Identify which cell holds the provided text, then report its [x, y] central coordinate. 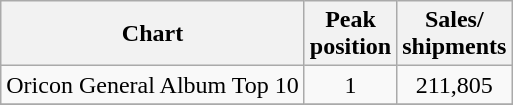
211,805 [454, 85]
1 [350, 85]
Peakposition [350, 34]
Sales/shipments [454, 34]
Oricon General Album Top 10 [153, 85]
Chart [153, 34]
